Pinpoint the cell where the given text exists, returning its [X, Y] midpoint coordinate. 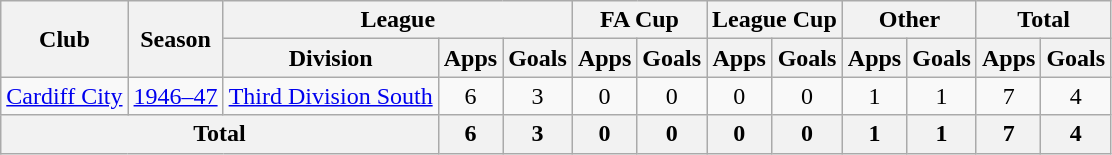
1946–47 [176, 96]
Club [64, 39]
FA Cup [639, 20]
League Cup [775, 20]
Season [176, 39]
Division [330, 58]
League [398, 20]
Cardiff City [64, 96]
Other [909, 20]
Third Division South [330, 96]
